Scan for the cell matching the given text and deliver its [x, y] coordinate at center. 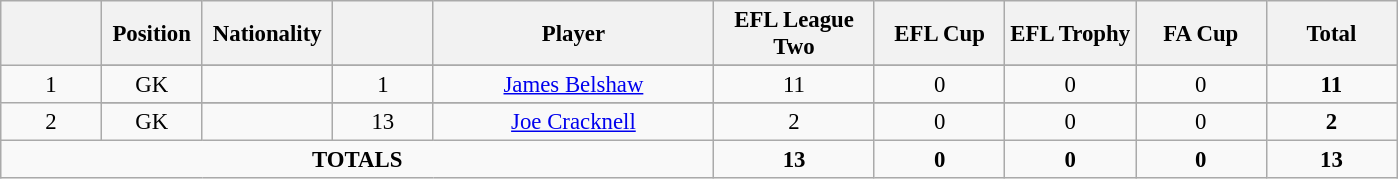
FA Cup [1202, 34]
EFL Trophy [1070, 34]
James Belshaw [574, 85]
Player [574, 34]
TOTALS [358, 160]
Total [1332, 34]
Nationality [268, 34]
EFL League Two [794, 34]
Position [152, 34]
EFL Cup [940, 34]
Joe Cracknell [574, 122]
